Pinpoint the cell where the given text exists, returning its [x, y] midpoint coordinate. 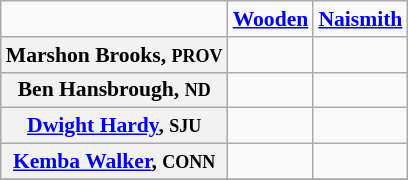
Dwight Hardy, SJU [114, 126]
Ben Hansbrough, ND [114, 90]
Marshon Brooks, PROV [114, 55]
Wooden [271, 19]
Kemba Walker, CONN [114, 162]
Naismith [360, 19]
